Return [x, y] of the center of cell containing provided text 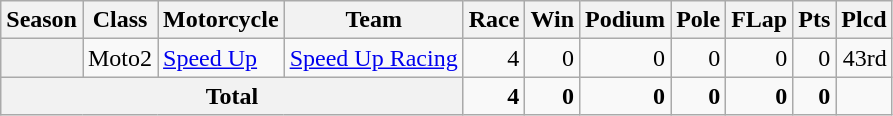
Team [374, 20]
Win [552, 20]
Class [120, 20]
Season [42, 20]
Podium [626, 20]
Race [494, 20]
Total [232, 96]
Motorcycle [222, 20]
43rd [864, 58]
Pts [814, 20]
Pole [698, 20]
Speed Up Racing [374, 58]
FLap [760, 20]
Plcd [864, 20]
Moto2 [120, 58]
Speed Up [222, 58]
